From the cell containing the given text, extract its center point as (x, y) coordinate. 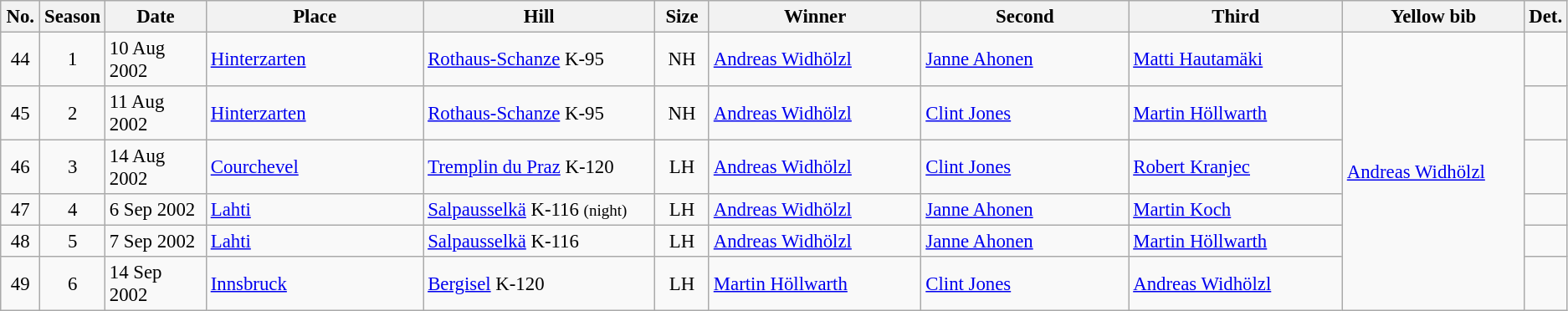
45 (20, 114)
Tremplin du Praz K-120 (539, 167)
7 Sep 2002 (156, 242)
Third (1236, 17)
Season (73, 17)
2 (73, 114)
Det. (1546, 17)
Hill (539, 17)
1 (73, 60)
Courchevel (315, 167)
No. (20, 17)
Yellow bib (1432, 17)
Martin Koch (1236, 210)
4 (73, 210)
48 (20, 242)
5 (73, 242)
Salpausselkä K-116 (night) (539, 210)
Date (156, 17)
Winner (815, 17)
47 (20, 210)
Place (315, 17)
46 (20, 167)
6 Sep 2002 (156, 210)
Size (683, 17)
44 (20, 60)
Second (1025, 17)
Matti Hautamäki (1236, 60)
14 Aug 2002 (156, 167)
Robert Kranjec (1236, 167)
10 Aug 2002 (156, 60)
11 Aug 2002 (156, 114)
Salpausselkä K-116 (539, 242)
3 (73, 167)
